Search for the cell housing the specified text and yield its (X, Y) center coordinate. 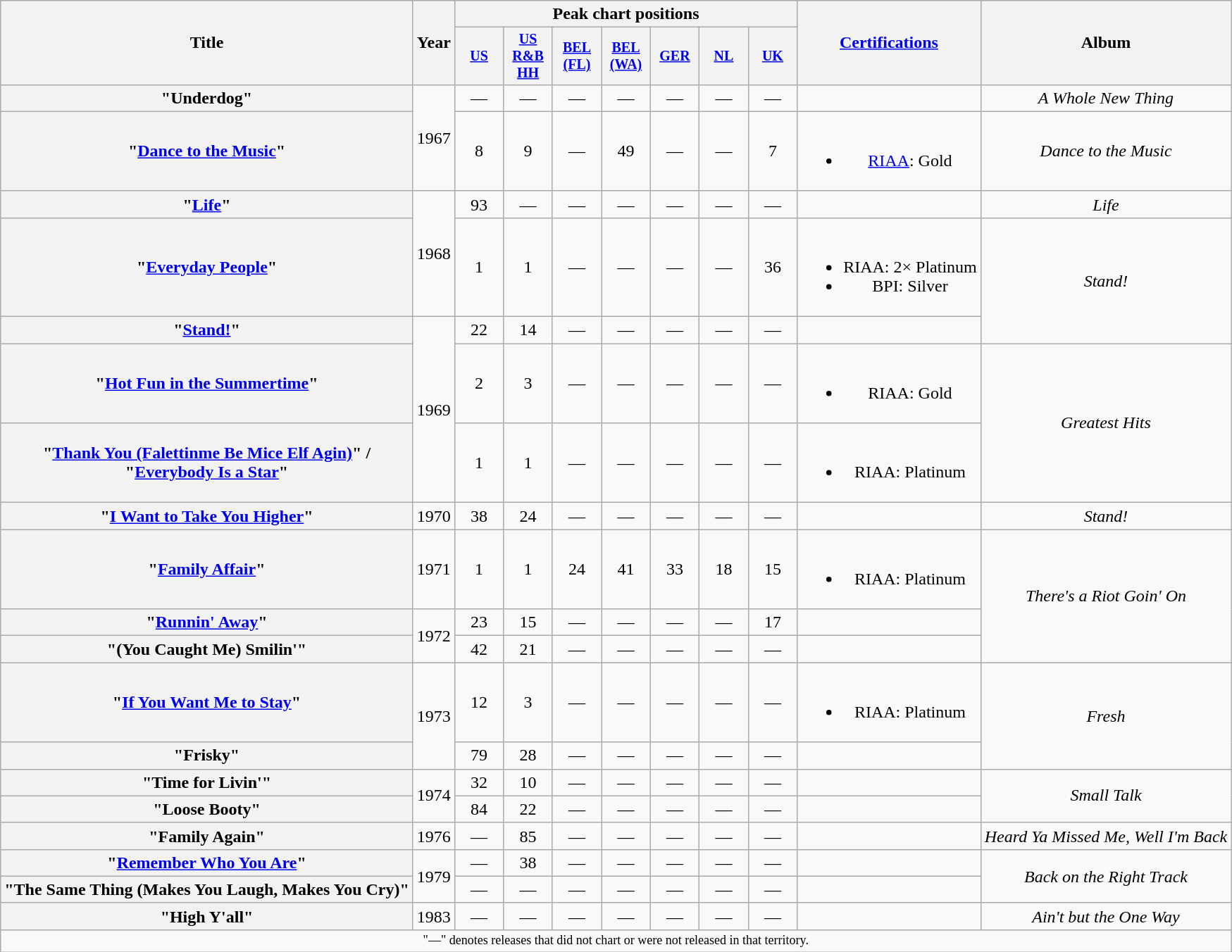
84 (479, 809)
36 (772, 267)
21 (528, 649)
14 (528, 330)
"Runnin' Away" (207, 622)
1967 (434, 138)
"Stand!" (207, 330)
"Family Affair" (207, 569)
BEL(WA) (626, 56)
1976 (434, 836)
Album (1106, 43)
1968 (434, 253)
Greatest Hits (1106, 423)
1970 (434, 516)
1971 (434, 569)
7 (772, 151)
USR&BHH (528, 56)
"Frisky" (207, 756)
33 (675, 569)
79 (479, 756)
Certifications (889, 43)
1983 (434, 916)
9 (528, 151)
GER (675, 56)
42 (479, 649)
28 (528, 756)
1973 (434, 715)
1979 (434, 876)
49 (626, 151)
"The Same Thing (Makes You Laugh, Makes You Cry)" (207, 889)
"Everyday People" (207, 267)
Peak chart positions (626, 14)
1969 (434, 410)
2 (479, 383)
23 (479, 622)
93 (479, 204)
12 (479, 703)
Ain't but the One Way (1106, 916)
"If You Want Me to Stay" (207, 703)
"Dance to the Music" (207, 151)
Back on the Right Track (1106, 876)
"Loose Booty" (207, 809)
17 (772, 622)
UK (772, 56)
"Underdog" (207, 98)
41 (626, 569)
Heard Ya Missed Me, Well I'm Back (1106, 836)
Year (434, 43)
Small Talk (1106, 796)
32 (479, 782)
RIAA: 2× PlatinumBPI: Silver (889, 267)
18 (724, 569)
"Life" (207, 204)
8 (479, 151)
"I Want to Take You Higher" (207, 516)
US (479, 56)
Title (207, 43)
"—" denotes releases that did not chart or were not released in that territory. (616, 941)
"Time for Livin'" (207, 782)
There's a Riot Goin' On (1106, 596)
NL (724, 56)
BEL(FL) (576, 56)
Life (1106, 204)
85 (528, 836)
"Family Again" (207, 836)
10 (528, 782)
Dance to the Music (1106, 151)
1974 (434, 796)
Fresh (1106, 715)
"Hot Fun in the Summertime" (207, 383)
A Whole New Thing (1106, 98)
"High Y'all" (207, 916)
"Remember Who You Are" (207, 863)
"Thank You (Falettinme Be Mice Elf Agin)" /"Everybody Is a Star" (207, 463)
1972 (434, 636)
"(You Caught Me) Smilin'" (207, 649)
